Capture the cell that displays the provided text and extract its (x, y) central coordinate. 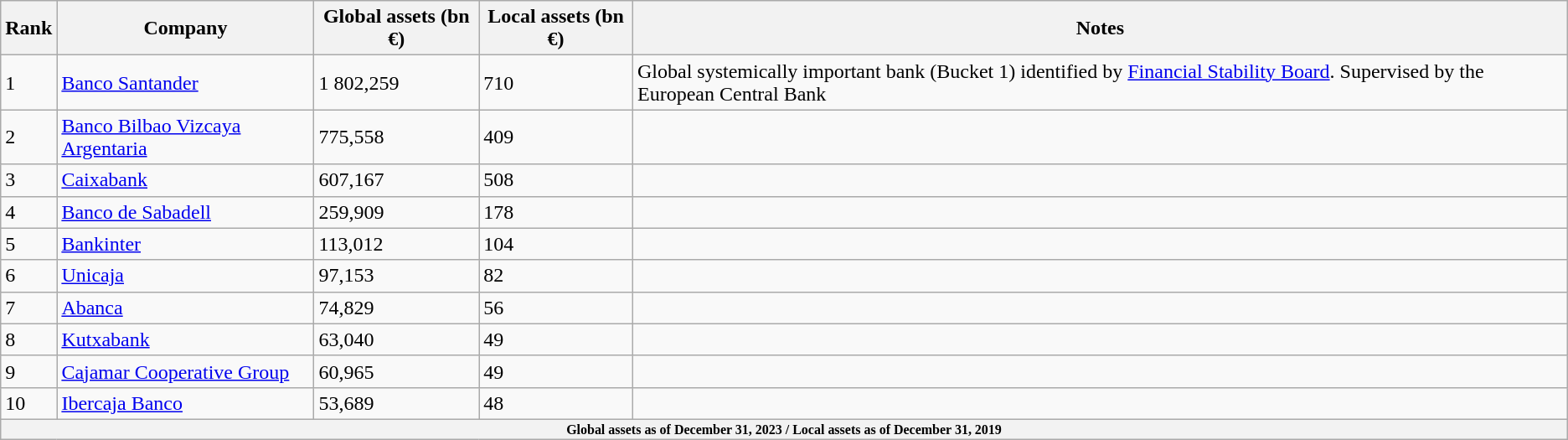
259,909 (397, 212)
Unicaja (186, 276)
60,965 (397, 371)
Bankinter (186, 244)
113,012 (397, 244)
Notes (1101, 28)
6 (28, 276)
Ibercaja Banco (186, 403)
Local assets (bn €) (556, 28)
Cajamar Cooperative Group (186, 371)
Company (186, 28)
775,558 (397, 137)
Global systemically important bank (Bucket 1) identified by Financial Stability Board. Supervised by the European Central Bank (1101, 82)
53,689 (397, 403)
409 (556, 137)
178 (556, 212)
48 (556, 403)
Banco de Sabadell (186, 212)
7 (28, 308)
56 (556, 308)
Global assets (bn €) (397, 28)
607,167 (397, 180)
508 (556, 180)
3 (28, 180)
Rank (28, 28)
8 (28, 339)
Global assets as of December 31, 2023 / Local assets as of December 31, 2019 (784, 429)
74,829 (397, 308)
9 (28, 371)
104 (556, 244)
82 (556, 276)
4 (28, 212)
Caixabank (186, 180)
10 (28, 403)
5 (28, 244)
2 (28, 137)
1 (28, 82)
Banco Santander (186, 82)
Abanca (186, 308)
1 802,259 (397, 82)
63,040 (397, 339)
Kutxabank (186, 339)
710 (556, 82)
97,153 (397, 276)
Banco Bilbao Vizcaya Argentaria (186, 137)
